From the cell containing the given text, extract its center point as [X, Y] coordinate. 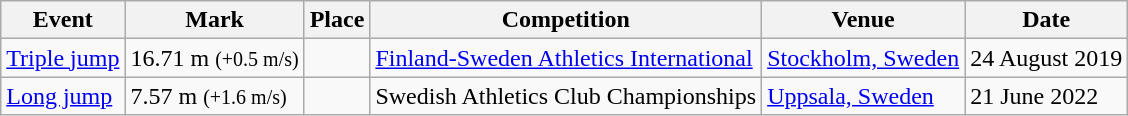
Swedish Athletics Club Championships [566, 96]
Finland-Sweden Athletics International [566, 58]
Uppsala, Sweden [864, 96]
7.57 m (+1.6 m/s) [214, 96]
21 June 2022 [1046, 96]
Stockholm, Sweden [864, 58]
16.71 m (+0.5 m/s) [214, 58]
Venue [864, 20]
Triple jump [63, 58]
24 August 2019 [1046, 58]
Mark [214, 20]
Event [63, 20]
Place [337, 20]
Long jump [63, 96]
Date [1046, 20]
Competition [566, 20]
